Find where the given text appears and provide that cell's center as [X, Y] coordinate. 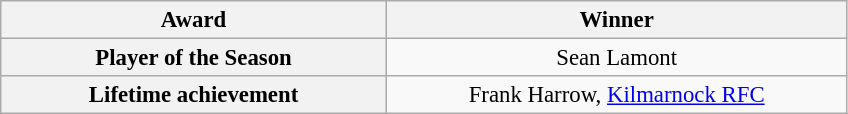
Lifetime achievement [194, 95]
Player of the Season [194, 58]
Frank Harrow, Kilmarnock RFC [616, 95]
Award [194, 20]
Sean Lamont [616, 58]
Winner [616, 20]
